Search for the cell housing the specified text and yield its [x, y] center coordinate. 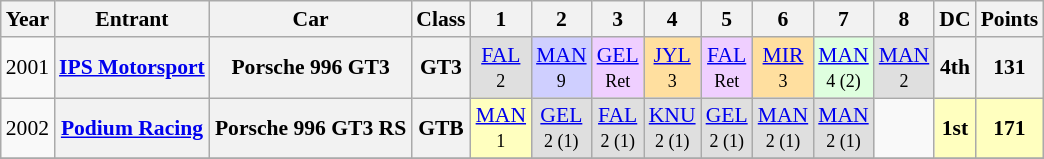
Podium Racing [132, 128]
IPS Motorsport [132, 68]
FAL2 (1) [618, 128]
8 [904, 19]
4th [954, 68]
Points [1010, 19]
MAN1 [502, 128]
Year [28, 19]
171 [1010, 128]
6 [784, 19]
Entrant [132, 19]
JYL3 [672, 68]
2002 [28, 128]
1st [954, 128]
7 [844, 19]
3 [618, 19]
5 [727, 19]
1 [502, 19]
GTB [440, 128]
Class [440, 19]
2 [562, 19]
Porsche 996 GT3 RS [310, 128]
KNU2 (1) [672, 128]
4 [672, 19]
MAN4 (2) [844, 68]
GT3 [440, 68]
MIR3 [784, 68]
Car [310, 19]
DC [954, 19]
Porsche 996 GT3 [310, 68]
MAN2 [904, 68]
MAN9 [562, 68]
131 [1010, 68]
GELRet [618, 68]
2001 [28, 68]
FALRet [727, 68]
FAL2 [502, 68]
